Pinpoint the cell where the given text exists, returning its [X, Y] midpoint coordinate. 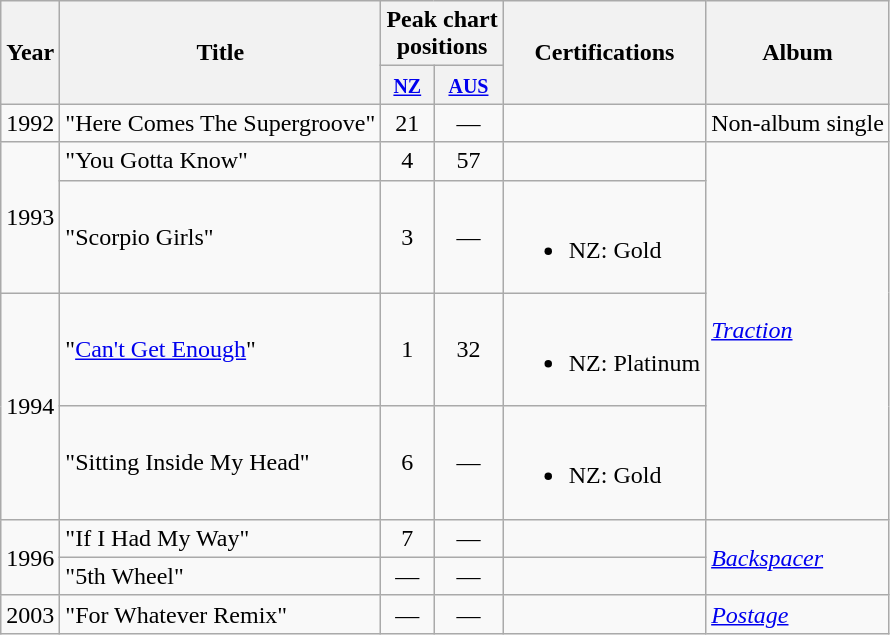
1996 [30, 557]
3 [408, 236]
1992 [30, 123]
"Here Comes The Supergroove" [220, 123]
"Scorpio Girls" [220, 236]
"For Whatever Remix" [220, 614]
1 [408, 350]
21 [408, 123]
Traction [798, 330]
2003 [30, 614]
1993 [30, 218]
NZ: Platinum [604, 350]
NZ [408, 85]
4 [408, 161]
Year [30, 52]
"Sitting Inside My Head" [220, 462]
"5th Wheel" [220, 576]
6 [408, 462]
Non-album single [798, 123]
Certifications [604, 52]
Postage [798, 614]
7 [408, 538]
57 [469, 161]
Peak chartpositions [442, 34]
1994 [30, 406]
Title [220, 52]
Backspacer [798, 557]
32 [469, 350]
"You Gotta Know" [220, 161]
Album [798, 52]
"Can't Get Enough" [220, 350]
"If I Had My Way" [220, 538]
AUS [469, 85]
